Output the (x, y) coordinate of the center of the cell containing the given text.  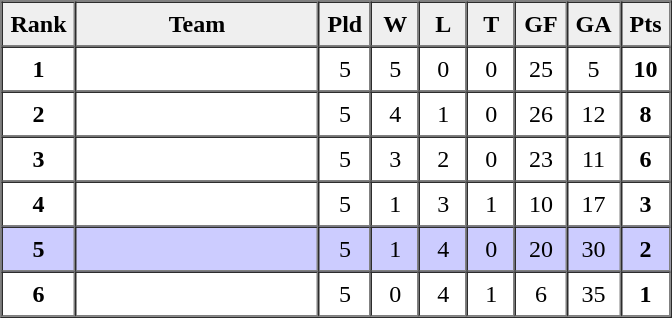
12 (594, 114)
17 (594, 204)
35 (594, 294)
W (395, 24)
Team (198, 24)
T (491, 24)
26 (540, 114)
11 (594, 158)
23 (540, 158)
25 (540, 68)
Rank (39, 24)
20 (540, 248)
GA (594, 24)
Pld (346, 24)
L (443, 24)
8 (646, 114)
Pts (646, 24)
30 (594, 248)
GF (540, 24)
